Return the [x, y] coordinate for the center point of the cell that contains the specified text.  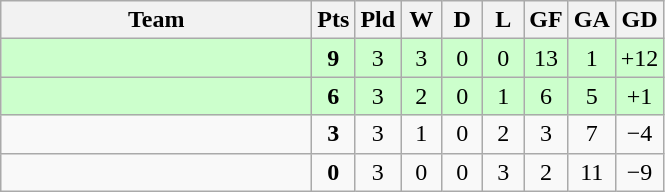
W [422, 20]
13 [546, 58]
−9 [640, 172]
L [504, 20]
GF [546, 20]
11 [592, 172]
D [462, 20]
−4 [640, 134]
Pld [378, 20]
5 [592, 96]
7 [592, 134]
+12 [640, 58]
GA [592, 20]
Team [156, 20]
Pts [334, 20]
GD [640, 20]
9 [334, 58]
+1 [640, 96]
